From the cell containing the given text, extract its center point as (X, Y) coordinate. 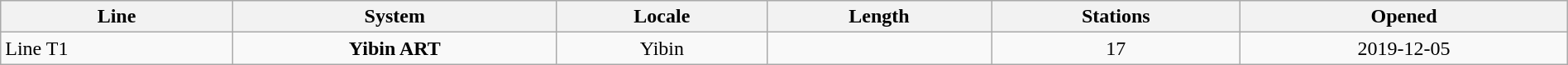
17 (1116, 48)
Locale (662, 17)
Yibin (662, 48)
Line (117, 17)
Opened (1404, 17)
Stations (1116, 17)
Length (878, 17)
2019-12-05 (1404, 48)
System (394, 17)
Yibin ART (394, 48)
Line T1 (117, 48)
